For the text-containing cell, return its midpoint in (x, y) coordinate format. 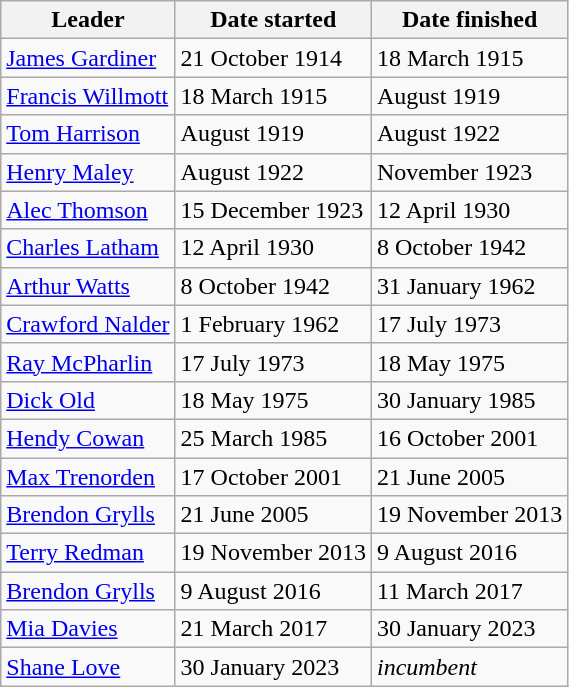
incumbent (469, 667)
Charles Latham (88, 248)
Ray McPharlin (88, 362)
Shane Love (88, 667)
15 December 1923 (273, 210)
Dick Old (88, 400)
Date started (273, 20)
November 1923 (469, 172)
Max Trenorden (88, 477)
Date finished (469, 20)
1 February 1962 (273, 324)
31 January 1962 (469, 286)
25 March 1985 (273, 438)
17 October 2001 (273, 477)
Tom Harrison (88, 134)
21 March 2017 (273, 629)
11 March 2017 (469, 591)
Arthur Watts (88, 286)
Hendy Cowan (88, 438)
Mia Davies (88, 629)
30 January 1985 (469, 400)
Leader (88, 20)
Alec Thomson (88, 210)
Henry Maley (88, 172)
21 October 1914 (273, 58)
Francis Willmott (88, 96)
Terry Redman (88, 553)
James Gardiner (88, 58)
16 October 2001 (469, 438)
Crawford Nalder (88, 324)
